Determine the [X, Y] coordinate at the center of the cell enclosing the given text.  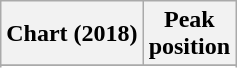
Chart (2018) [72, 34]
Peak position [189, 34]
